Return [X, Y] of the center of cell containing provided text 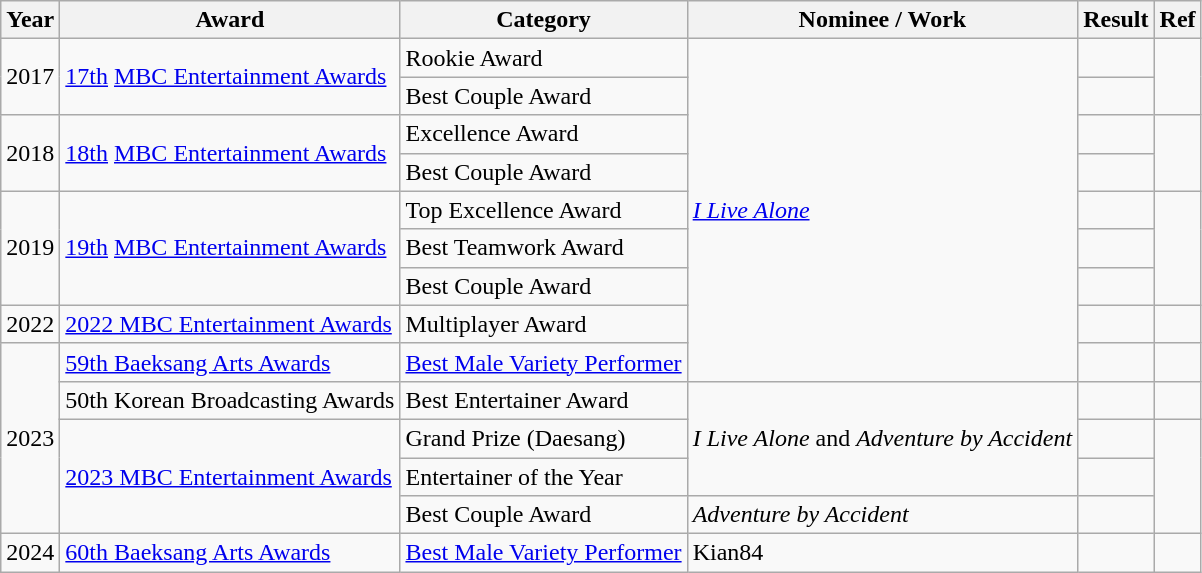
2022 [30, 324]
Nominee / Work [882, 20]
Grand Prize (Daesang) [544, 438]
60th Baeksang Arts Awards [230, 553]
Excellence Award [544, 134]
Ref [1178, 20]
19th MBC Entertainment Awards [230, 248]
Category [544, 20]
2017 [30, 77]
Multiplayer Award [544, 324]
Best Teamwork Award [544, 248]
59th Baeksang Arts Awards [230, 362]
18th MBC Entertainment Awards [230, 153]
Award [230, 20]
2024 [30, 553]
Rookie Award [544, 58]
2019 [30, 248]
Adventure by Accident [882, 515]
I Live Alone and Adventure by Accident [882, 438]
I Live Alone [882, 210]
50th Korean Broadcasting Awards [230, 400]
Entertainer of the Year [544, 477]
Result [1116, 20]
2018 [30, 153]
2022 MBC Entertainment Awards [230, 324]
2023 [30, 438]
Kian84 [882, 553]
17th MBC Entertainment Awards [230, 77]
Year [30, 20]
Best Entertainer Award [544, 400]
Top Excellence Award [544, 210]
2023 MBC Entertainment Awards [230, 476]
